Scan for the cell matching the given text and deliver its [x, y] coordinate at center. 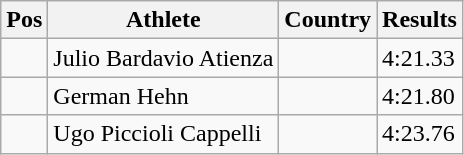
Ugo Piccioli Cappelli [164, 134]
4:21.33 [420, 58]
Country [328, 20]
Results [420, 20]
Julio Bardavio Atienza [164, 58]
Pos [24, 20]
Athlete [164, 20]
4:21.80 [420, 96]
German Hehn [164, 96]
4:23.76 [420, 134]
